Detect which cell encompasses the target text, then output its (X, Y) center coordinate. 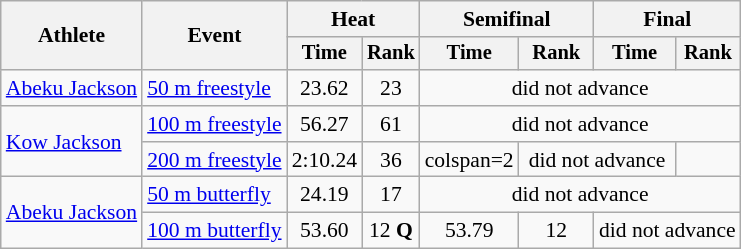
53.79 (470, 231)
53.60 (324, 231)
12 Q (391, 231)
100 m butterfly (214, 231)
Event (214, 36)
23 (391, 88)
200 m freestyle (214, 160)
Athlete (72, 36)
Semifinal (507, 19)
61 (391, 124)
100 m freestyle (214, 124)
56.27 (324, 124)
2:10.24 (324, 160)
Kow Jackson (72, 142)
colspan=2 (470, 160)
50 m butterfly (214, 195)
Heat (354, 19)
12 (556, 231)
50 m freestyle (214, 88)
24.19 (324, 195)
36 (391, 160)
23.62 (324, 88)
Final (668, 19)
17 (391, 195)
